Output the (x, y) coordinate of the center of the cell containing the given text.  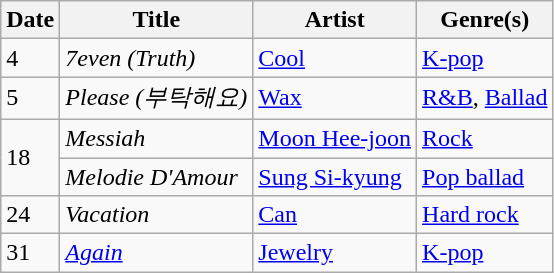
Artist (335, 20)
Can (335, 215)
Moon Hee-joon (335, 138)
7even (Truth) (156, 58)
18 (30, 157)
Genre(s) (485, 20)
Sung Si-kyung (335, 177)
Pop ballad (485, 177)
31 (30, 253)
4 (30, 58)
Messiah (156, 138)
Wax (335, 98)
Jewelry (335, 253)
Again (156, 253)
5 (30, 98)
R&B, Ballad (485, 98)
Date (30, 20)
Cool (335, 58)
24 (30, 215)
Rock (485, 138)
Melodie D'Amour (156, 177)
Hard rock (485, 215)
Vacation (156, 215)
Please (부탁해요) (156, 98)
Title (156, 20)
